Output the [x, y] coordinate of the center of the cell containing the given text.  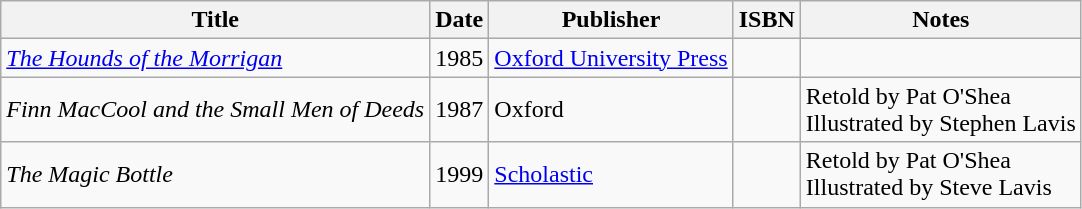
Oxford [611, 110]
Publisher [611, 20]
The Hounds of the Morrigan [216, 58]
Retold by Pat O'Shea Illustrated by Steve Lavis [940, 174]
1987 [460, 110]
Notes [940, 20]
Title [216, 20]
Oxford University Press [611, 58]
Retold by Pat O'Shea Illustrated by Stephen Lavis [940, 110]
ISBN [766, 20]
The Magic Bottle [216, 174]
1999 [460, 174]
Date [460, 20]
Finn MacCool and the Small Men of Deeds [216, 110]
Scholastic [611, 174]
1985 [460, 58]
